Pinpoint the cell where the given text exists, returning its (X, Y) midpoint coordinate. 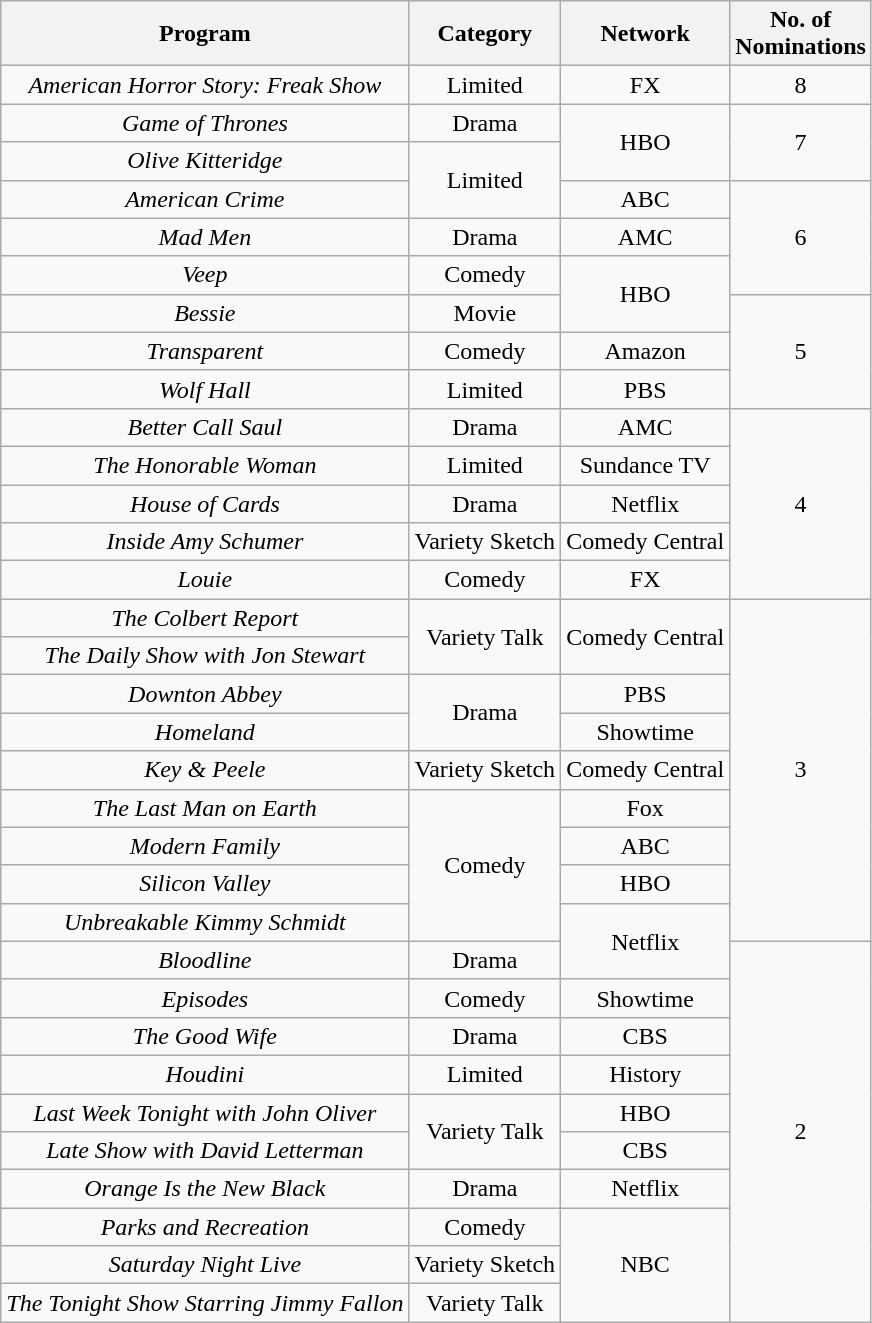
Fox (646, 808)
6 (801, 237)
Key & Peele (205, 770)
Last Week Tonight with John Oliver (205, 1113)
Parks and Recreation (205, 1227)
Modern Family (205, 846)
House of Cards (205, 503)
History (646, 1074)
5 (801, 351)
Homeland (205, 732)
The Good Wife (205, 1036)
The Daily Show with Jon Stewart (205, 656)
Episodes (205, 998)
Veep (205, 275)
4 (801, 503)
Wolf Hall (205, 389)
Louie (205, 580)
Late Show with David Letterman (205, 1151)
Transparent (205, 351)
No. ofNominations (801, 34)
Olive Kitteridge (205, 161)
Unbreakable Kimmy Schmidt (205, 922)
Mad Men (205, 237)
The Honorable Woman (205, 465)
Program (205, 34)
Saturday Night Live (205, 1265)
3 (801, 770)
Inside Amy Schumer (205, 542)
The Tonight Show Starring Jimmy Fallon (205, 1303)
Game of Thrones (205, 123)
2 (801, 1132)
The Last Man on Earth (205, 808)
8 (801, 85)
Better Call Saul (205, 427)
Bloodline (205, 960)
7 (801, 142)
Category (485, 34)
Movie (485, 313)
Houdini (205, 1074)
Amazon (646, 351)
Orange Is the New Black (205, 1189)
Sundance TV (646, 465)
American Crime (205, 199)
The Colbert Report (205, 618)
Silicon Valley (205, 884)
American Horror Story: Freak Show (205, 85)
Downton Abbey (205, 694)
Network (646, 34)
Bessie (205, 313)
NBC (646, 1265)
